Return [x, y] of the center of cell containing provided text 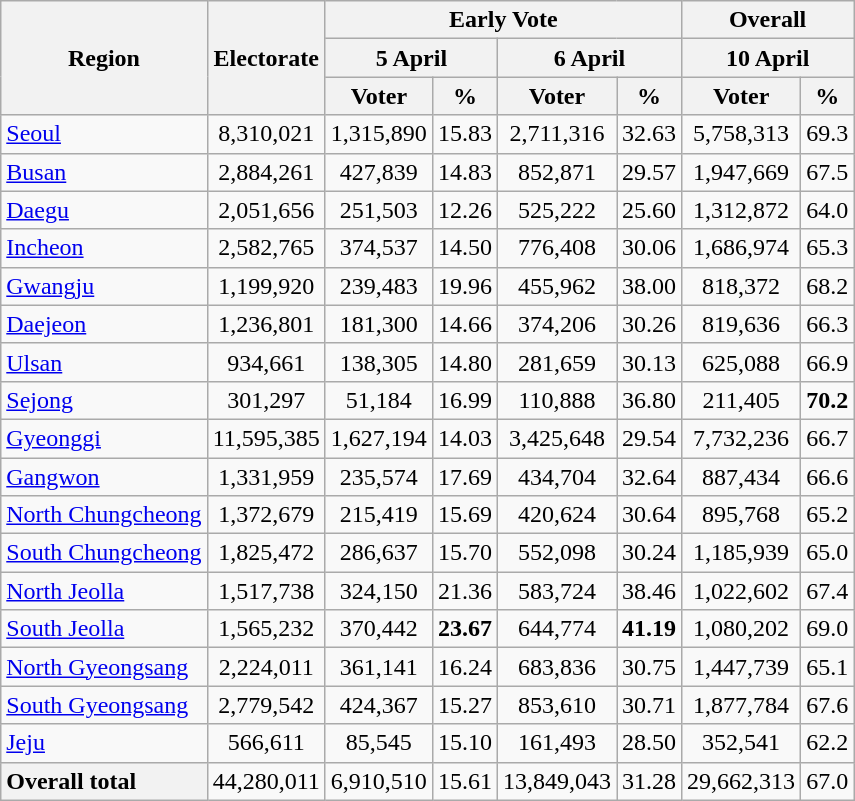
427,839 [378, 172]
65.2 [828, 515]
138,305 [378, 362]
65.1 [828, 667]
Overall total [104, 781]
3,425,648 [556, 438]
Busan [104, 172]
6,910,510 [378, 781]
36.80 [648, 400]
66.7 [828, 438]
51,184 [378, 400]
374,206 [556, 324]
2,884,261 [266, 172]
819,636 [742, 324]
Daejeon [104, 324]
525,222 [556, 210]
29.54 [648, 438]
211,405 [742, 400]
2,779,542 [266, 705]
361,141 [378, 667]
374,537 [378, 248]
Gwangju [104, 286]
25.60 [648, 210]
16.24 [464, 667]
853,610 [556, 705]
13,849,043 [556, 781]
Sejong [104, 400]
23.67 [464, 629]
324,150 [378, 591]
Gangwon [104, 477]
644,774 [556, 629]
10 April [768, 58]
625,088 [742, 362]
1,315,890 [378, 134]
370,442 [378, 629]
1,517,738 [266, 591]
683,836 [556, 667]
66.9 [828, 362]
30.71 [648, 705]
85,545 [378, 743]
65.3 [828, 248]
32.64 [648, 477]
30.24 [648, 553]
29.57 [648, 172]
67.4 [828, 591]
301,297 [266, 400]
1,022,602 [742, 591]
1,372,679 [266, 515]
Ulsan [104, 362]
Jeju [104, 743]
1,947,669 [742, 172]
181,300 [378, 324]
69.3 [828, 134]
110,888 [556, 400]
67.5 [828, 172]
Seoul [104, 134]
14.80 [464, 362]
15.10 [464, 743]
38.00 [648, 286]
21.36 [464, 591]
455,962 [556, 286]
2,711,316 [556, 134]
Region [104, 58]
Early Vote [503, 20]
14.03 [464, 438]
15.83 [464, 134]
62.2 [828, 743]
776,408 [556, 248]
14.50 [464, 248]
1,877,784 [742, 705]
64.0 [828, 210]
16.99 [464, 400]
1,331,959 [266, 477]
North Chungcheong [104, 515]
1,686,974 [742, 248]
887,434 [742, 477]
1,080,202 [742, 629]
1,312,872 [742, 210]
11,595,385 [266, 438]
Overall [768, 20]
281,659 [556, 362]
5,758,313 [742, 134]
235,574 [378, 477]
1,236,801 [266, 324]
South Jeolla [104, 629]
67.6 [828, 705]
6 April [589, 58]
1,565,232 [266, 629]
South Chungcheong [104, 553]
434,704 [556, 477]
1,447,739 [742, 667]
352,541 [742, 743]
65.0 [828, 553]
30.75 [648, 667]
32.63 [648, 134]
1,199,920 [266, 286]
66.6 [828, 477]
31.28 [648, 781]
70.2 [828, 400]
934,661 [266, 362]
15.69 [464, 515]
28.50 [648, 743]
1,825,472 [266, 553]
424,367 [378, 705]
30.64 [648, 515]
286,637 [378, 553]
566,611 [266, 743]
38.46 [648, 591]
161,493 [556, 743]
41.19 [648, 629]
North Jeolla [104, 591]
14.66 [464, 324]
1,627,194 [378, 438]
552,098 [556, 553]
818,372 [742, 286]
29,662,313 [742, 781]
215,419 [378, 515]
420,624 [556, 515]
North Gyeongsang [104, 667]
Gyeonggi [104, 438]
19.96 [464, 286]
2,051,656 [266, 210]
7,732,236 [742, 438]
68.2 [828, 286]
66.3 [828, 324]
895,768 [742, 515]
South Gyeongsang [104, 705]
44,280,011 [266, 781]
2,582,765 [266, 248]
30.06 [648, 248]
17.69 [464, 477]
239,483 [378, 286]
2,224,011 [266, 667]
30.26 [648, 324]
12.26 [464, 210]
15.61 [464, 781]
67.0 [828, 781]
69.0 [828, 629]
Electorate [266, 58]
852,871 [556, 172]
14.83 [464, 172]
583,724 [556, 591]
8,310,021 [266, 134]
1,185,939 [742, 553]
251,503 [378, 210]
30.13 [648, 362]
Incheon [104, 248]
5 April [411, 58]
15.27 [464, 705]
Daegu [104, 210]
15.70 [464, 553]
